For the text-containing cell, return its midpoint in (X, Y) coordinate format. 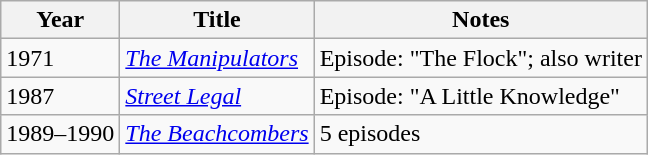
Episode: "A Little Knowledge" (480, 96)
1971 (60, 58)
The Manipulators (217, 58)
Episode: "The Flock"; also writer (480, 58)
1987 (60, 96)
5 episodes (480, 134)
Year (60, 20)
Notes (480, 20)
Street Legal (217, 96)
Title (217, 20)
The Beachcombers (217, 134)
1989–1990 (60, 134)
